Identify which cell holds the provided text, then report its (x, y) central coordinate. 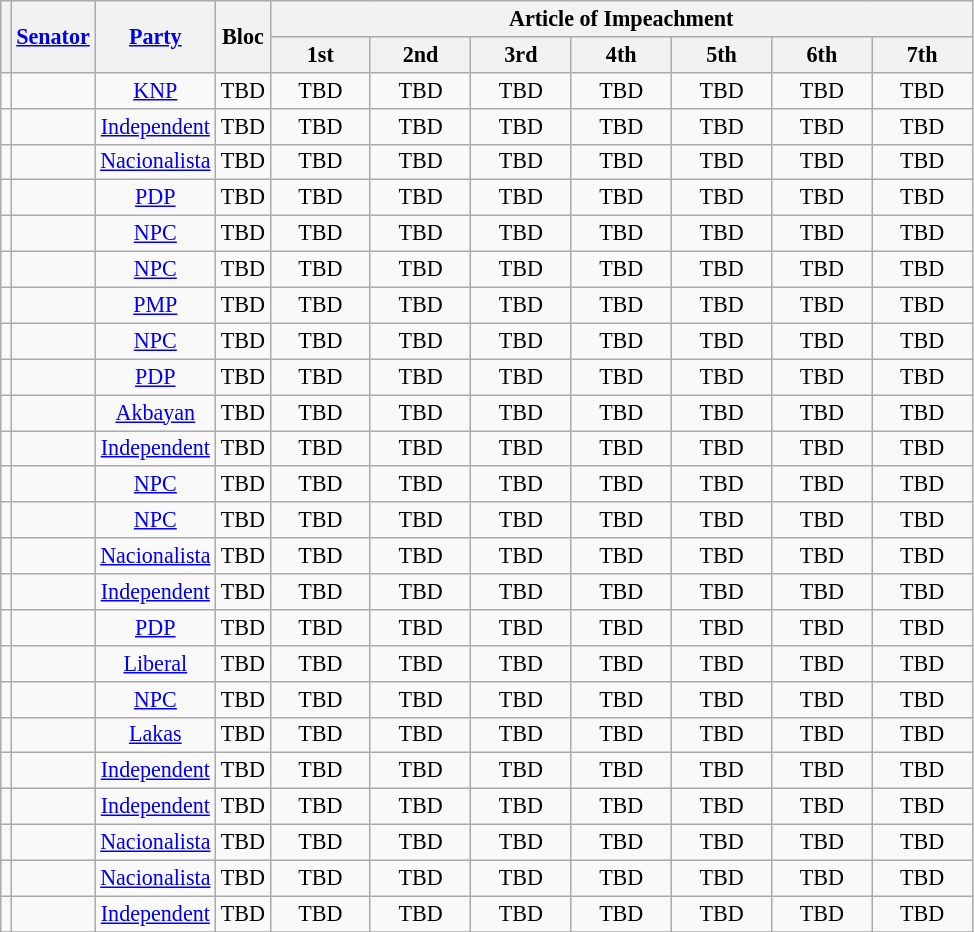
6th (822, 54)
5th (721, 54)
KNP (156, 90)
Article of Impeachment (621, 18)
Lakas (156, 735)
7th (922, 54)
3rd (521, 54)
1st (320, 54)
Liberal (156, 663)
2nd (420, 54)
Akbayan (156, 412)
Senator (53, 36)
Bloc (243, 36)
Party (156, 36)
4th (621, 54)
PMP (156, 305)
